Provide the [X, Y] coordinate of the cell's center where the given text is located.  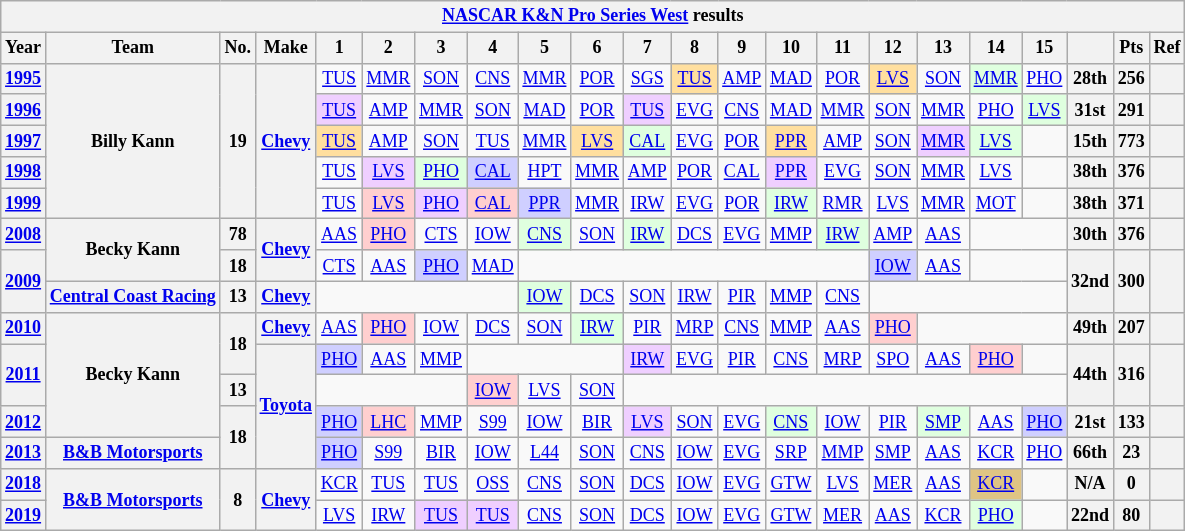
78 [238, 234]
22nd [1090, 516]
RMR [842, 204]
1999 [24, 204]
SRP [792, 452]
N/A [1090, 484]
NASCAR K&N Pro Series West results [593, 16]
2012 [24, 422]
31st [1090, 110]
300 [1131, 281]
32nd [1090, 281]
2018 [24, 484]
1997 [24, 140]
15 [1044, 48]
HPT [544, 172]
SPO [893, 360]
Year [24, 48]
0 [1131, 484]
2008 [24, 234]
133 [1131, 422]
1995 [24, 78]
291 [1131, 110]
256 [1131, 78]
Central Coast Racing [132, 296]
6 [598, 48]
2 [388, 48]
21st [1090, 422]
1998 [24, 172]
207 [1131, 328]
Toyota [286, 406]
15th [1090, 140]
Team [132, 48]
LHC [388, 422]
10 [792, 48]
316 [1131, 375]
773 [1131, 140]
28th [1090, 78]
44th [1090, 375]
7 [647, 48]
No. [238, 48]
2019 [24, 516]
49th [1090, 328]
OSS [492, 484]
371 [1131, 204]
1 [339, 48]
66th [1090, 452]
MOT [996, 204]
5 [544, 48]
80 [1131, 516]
19 [238, 141]
L44 [544, 452]
4 [492, 48]
23 [1131, 452]
2010 [24, 328]
Pts [1131, 48]
Billy Kann [132, 141]
1996 [24, 110]
2011 [24, 375]
3 [442, 48]
Make [286, 48]
2009 [24, 281]
14 [996, 48]
12 [893, 48]
2013 [24, 452]
9 [742, 48]
Ref [1167, 48]
11 [842, 48]
SGS [647, 78]
30th [1090, 234]
